Identify which cell holds the provided text, then report its (x, y) central coordinate. 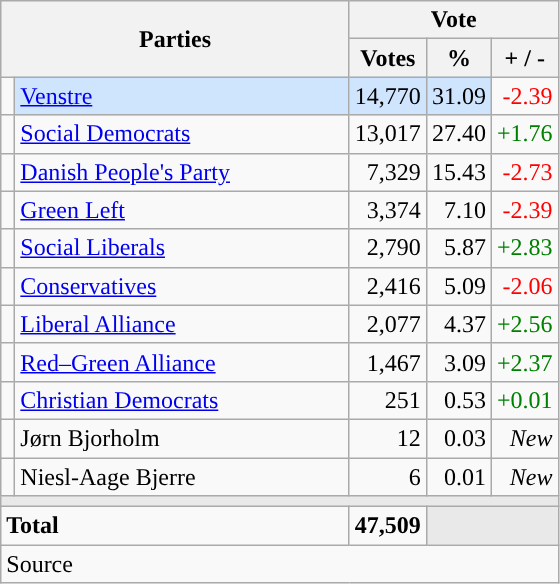
Liberal Alliance (182, 324)
Social Liberals (182, 248)
Vote (454, 20)
-2.06 (524, 286)
Green Left (182, 210)
6 (388, 477)
Social Democrats (182, 134)
Total (176, 526)
14,770 (388, 96)
15.43 (458, 172)
+0.01 (524, 400)
47,509 (388, 526)
Conservatives (182, 286)
+1.76 (524, 134)
1,467 (388, 362)
7,329 (388, 172)
+2.37 (524, 362)
Christian Democrats (182, 400)
7.10 (458, 210)
Niesl-Aage Bjerre (182, 477)
+ / - (524, 58)
Jørn Bjorholm (182, 438)
+2.83 (524, 248)
3.09 (458, 362)
27.40 (458, 134)
0.01 (458, 477)
31.09 (458, 96)
2,416 (388, 286)
3,374 (388, 210)
12 (388, 438)
4.37 (458, 324)
-2.73 (524, 172)
Danish People's Party (182, 172)
Venstre (182, 96)
0.53 (458, 400)
2,790 (388, 248)
% (458, 58)
5.87 (458, 248)
5.09 (458, 286)
+2.56 (524, 324)
Parties (176, 39)
13,017 (388, 134)
0.03 (458, 438)
Red–Green Alliance (182, 362)
Votes (388, 58)
2,077 (388, 324)
Source (280, 564)
251 (388, 400)
